Identify which cell holds the provided text, then report its [x, y] central coordinate. 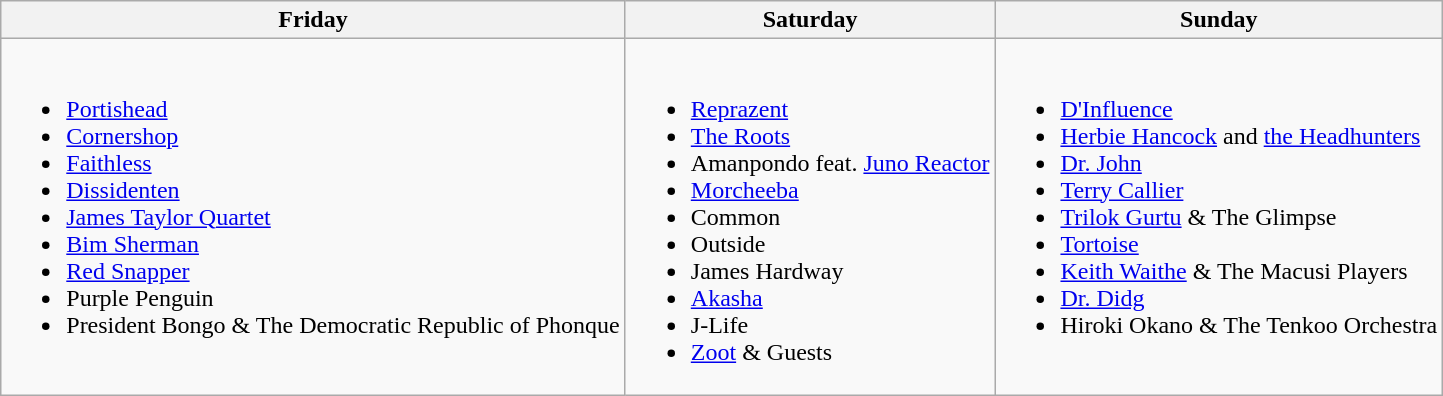
PortisheadCornershopFaithlessDissidentenJames Taylor QuartetBim ShermanRed SnapperPurple PenguinPresident Bongo & The Democratic Republic of Phonque [314, 217]
Sunday [1219, 20]
Saturday [810, 20]
ReprazentThe RootsAmanpondo feat. Juno ReactorMorcheebaCommonOutsideJames HardwayAkashaJ-LifeZoot & Guests [810, 217]
Friday [314, 20]
